Find where the given text appears and provide that cell's center as [x, y] coordinate. 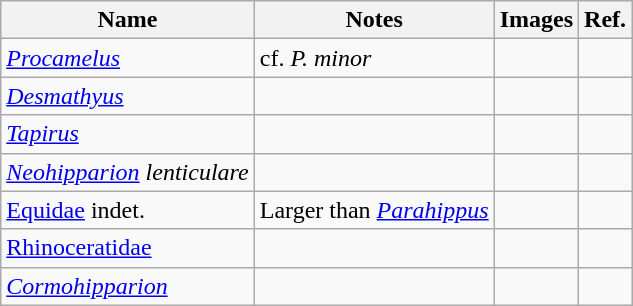
Cormohipparion [128, 286]
Equidae indet. [128, 210]
Desmathyus [128, 96]
Rhinoceratidae [128, 248]
Larger than Parahippus [374, 210]
Tapirus [128, 134]
Procamelus [128, 58]
Name [128, 20]
Notes [374, 20]
cf. P. minor [374, 58]
Images [536, 20]
Ref. [606, 20]
Neohipparion lenticulare [128, 172]
